Capture the cell that displays the provided text and extract its (x, y) central coordinate. 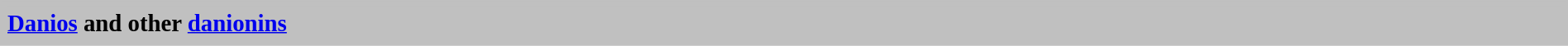
Danios and other danionins (784, 23)
